Find where the given text appears and provide that cell's center as [x, y] coordinate. 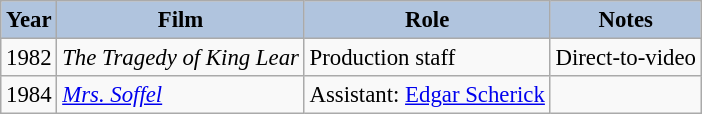
Film [180, 20]
1982 [29, 58]
Year [29, 20]
Assistant: Edgar Scherick [427, 95]
Mrs. Soffel [180, 95]
1984 [29, 95]
Direct-to-video [626, 58]
The Tragedy of King Lear [180, 58]
Notes [626, 20]
Role [427, 20]
Production staff [427, 58]
